From the cell containing the given text, extract its center point as (x, y) coordinate. 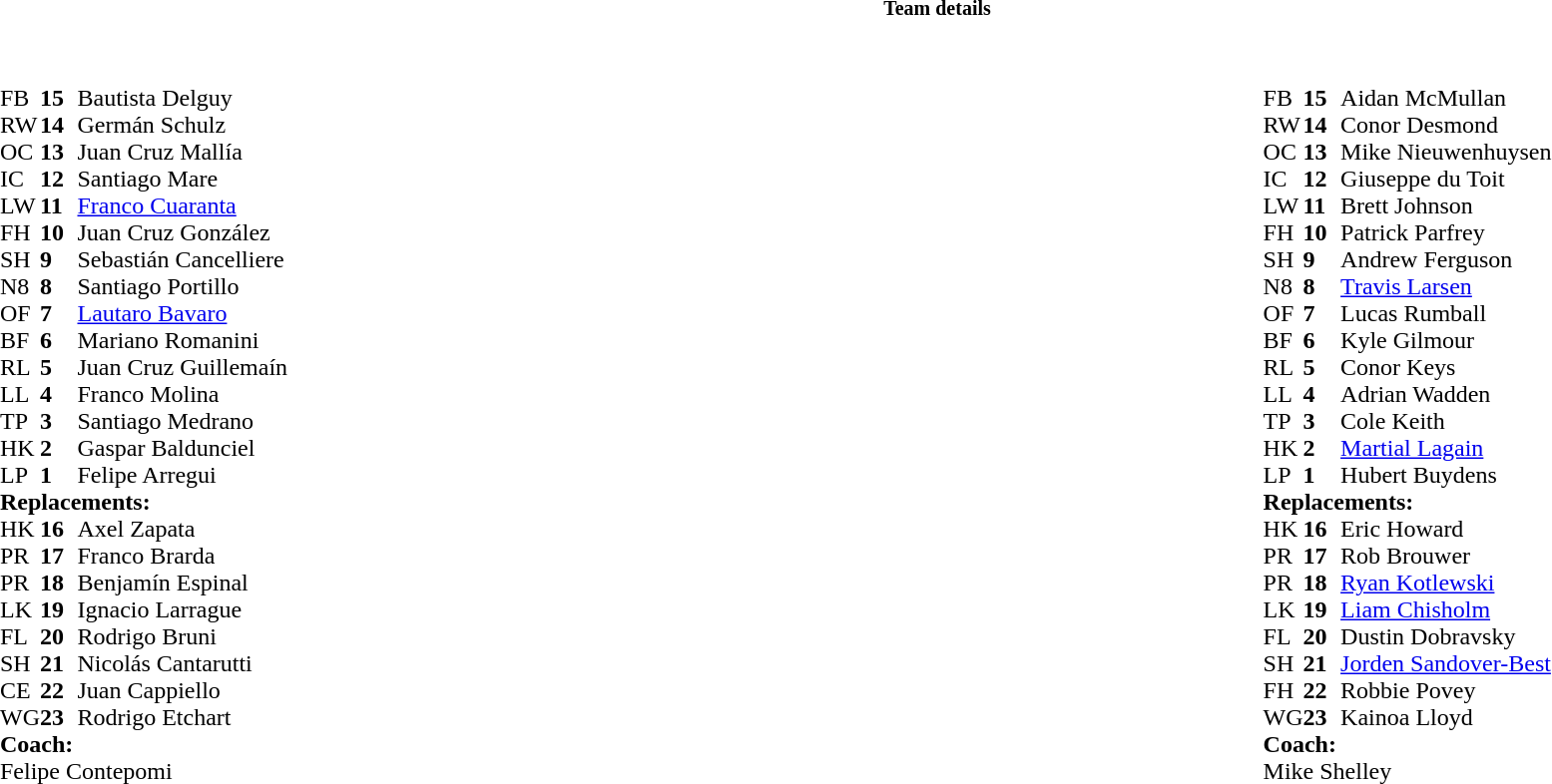
Benjamín Espinal (182, 583)
Juan Cappiello (182, 690)
Dustin Dobravsky (1445, 636)
Juan Cruz Guillemaín (182, 367)
Ignacio Larrague (182, 610)
CE (20, 690)
Travis Larsen (1445, 287)
Santiago Medrano (182, 421)
Giuseppe du Toit (1445, 180)
Conor Keys (1445, 367)
Gaspar Baldunciel (182, 449)
Kyle Gilmour (1445, 341)
Felipe Arregui (182, 475)
Bautista Delguy (182, 98)
Franco Brarda (182, 557)
Rodrigo Etchart (182, 718)
Santiago Mare (182, 180)
Juan Cruz González (182, 233)
Franco Cuaranta (182, 205)
Robbie Povey (1445, 690)
Hubert Buydens (1445, 475)
Germán Schulz (182, 126)
Rodrigo Bruni (182, 636)
Axel Zapata (182, 529)
Aidan McMullan (1445, 98)
Patrick Parfrey (1445, 233)
Brett Johnson (1445, 205)
Kainoa Lloyd (1445, 718)
Nicolás Cantarutti (182, 664)
Juan Cruz Mallía (182, 152)
Rob Brouwer (1445, 557)
Liam Chisholm (1445, 610)
Jorden Sandover-Best (1445, 664)
Ryan Kotlewski (1445, 583)
Franco Molina (182, 395)
Santiago Portillo (182, 287)
Mariano Romanini (182, 341)
Adrian Wadden (1445, 395)
Mike Nieuwenhuysen (1445, 152)
Lautaro Bavaro (182, 313)
Cole Keith (1445, 421)
Eric Howard (1445, 529)
Sebastián Cancelliere (182, 259)
Lucas Rumball (1445, 313)
Conor Desmond (1445, 126)
Martial Lagain (1445, 449)
Andrew Ferguson (1445, 259)
